Return (x, y) of the center of cell containing provided text 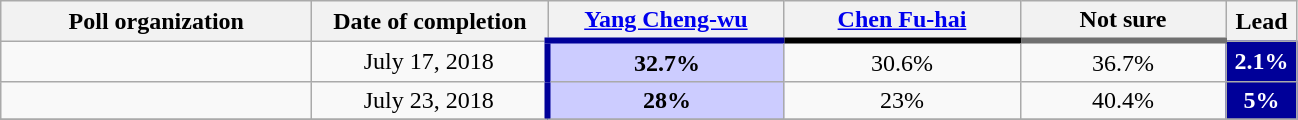
30.6% (902, 61)
28% (666, 100)
July 17, 2018 (430, 61)
2.1% (1262, 61)
Date of completion (430, 21)
23% (902, 100)
Not sure (1123, 21)
Yang Cheng-wu (666, 21)
Lead (1262, 21)
40.4% (1123, 100)
Chen Fu-hai (902, 21)
Poll organization (156, 21)
32.7% (666, 61)
July 23, 2018 (430, 100)
36.7% (1123, 61)
5% (1262, 100)
